Output the (X, Y) coordinate of the center of the cell containing the given text.  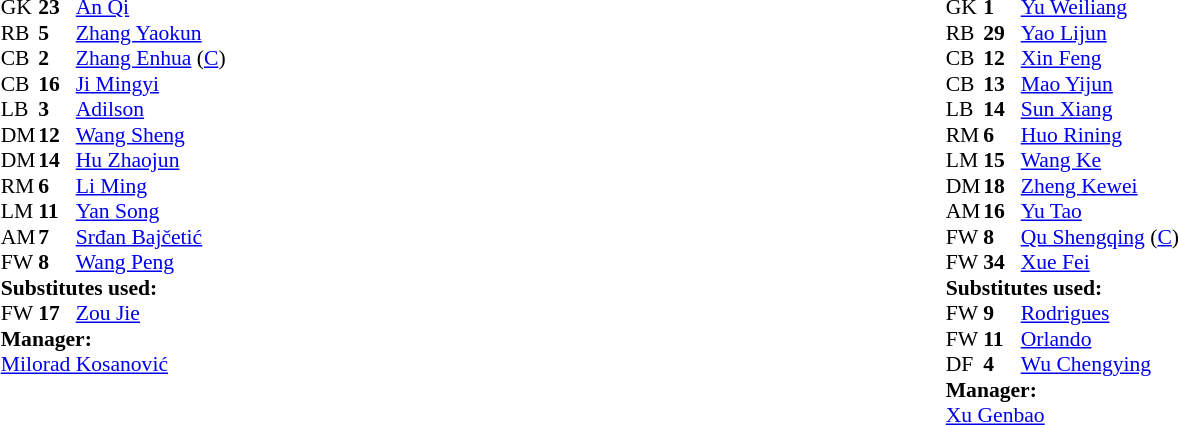
18 (1002, 186)
29 (1002, 33)
3 (57, 109)
Wang Peng (151, 263)
Li Ming (151, 186)
Manager: (114, 339)
4 (1002, 365)
Zhang Yaokun (151, 33)
Srđan Bajčetić (151, 237)
Wang Sheng (151, 135)
5 (57, 33)
13 (1002, 84)
Adilson (151, 109)
Milorad Kosanović (114, 365)
2 (57, 59)
9 (1002, 313)
Zou Jie (151, 313)
15 (1002, 161)
7 (57, 237)
Yan Song (151, 211)
Ji Mingyi (151, 84)
17 (57, 313)
34 (1002, 263)
Hu Zhaojun (151, 161)
Zhang Enhua (C) (151, 59)
DF (965, 365)
Substitutes used: (114, 288)
